Determine the [x, y] coordinate at the center of the cell enclosing the given text.  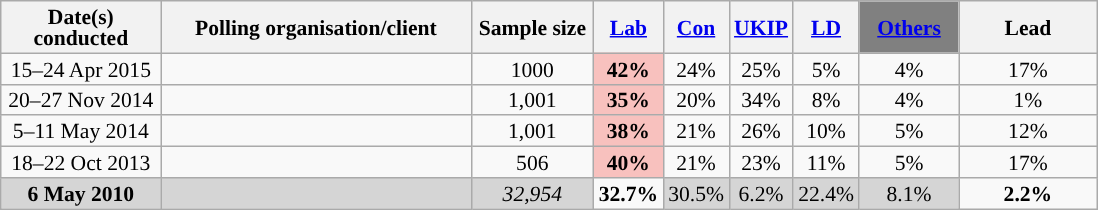
34% [761, 100]
Lead [1028, 27]
20–27 Nov 2014 [81, 100]
Lab [628, 27]
6.2% [761, 194]
26% [761, 132]
6 May 2010 [81, 194]
22.4% [826, 194]
8% [826, 100]
38% [628, 132]
11% [826, 162]
8.1% [909, 194]
40% [628, 162]
24% [696, 68]
32.7% [628, 194]
Con [696, 27]
10% [826, 132]
2.2% [1028, 194]
32,954 [532, 194]
35% [628, 100]
25% [761, 68]
20% [696, 100]
18–22 Oct 2013 [81, 162]
Polling organisation/client [316, 27]
5–11 May 2014 [81, 132]
Others [909, 27]
12% [1028, 132]
15–24 Apr 2015 [81, 68]
42% [628, 68]
30.5% [696, 194]
23% [761, 162]
UKIP [761, 27]
Date(s)conducted [81, 27]
1% [1028, 100]
Sample size [532, 27]
LD [826, 27]
506 [532, 162]
1000 [532, 68]
